Return (x, y) of the center of cell containing provided text 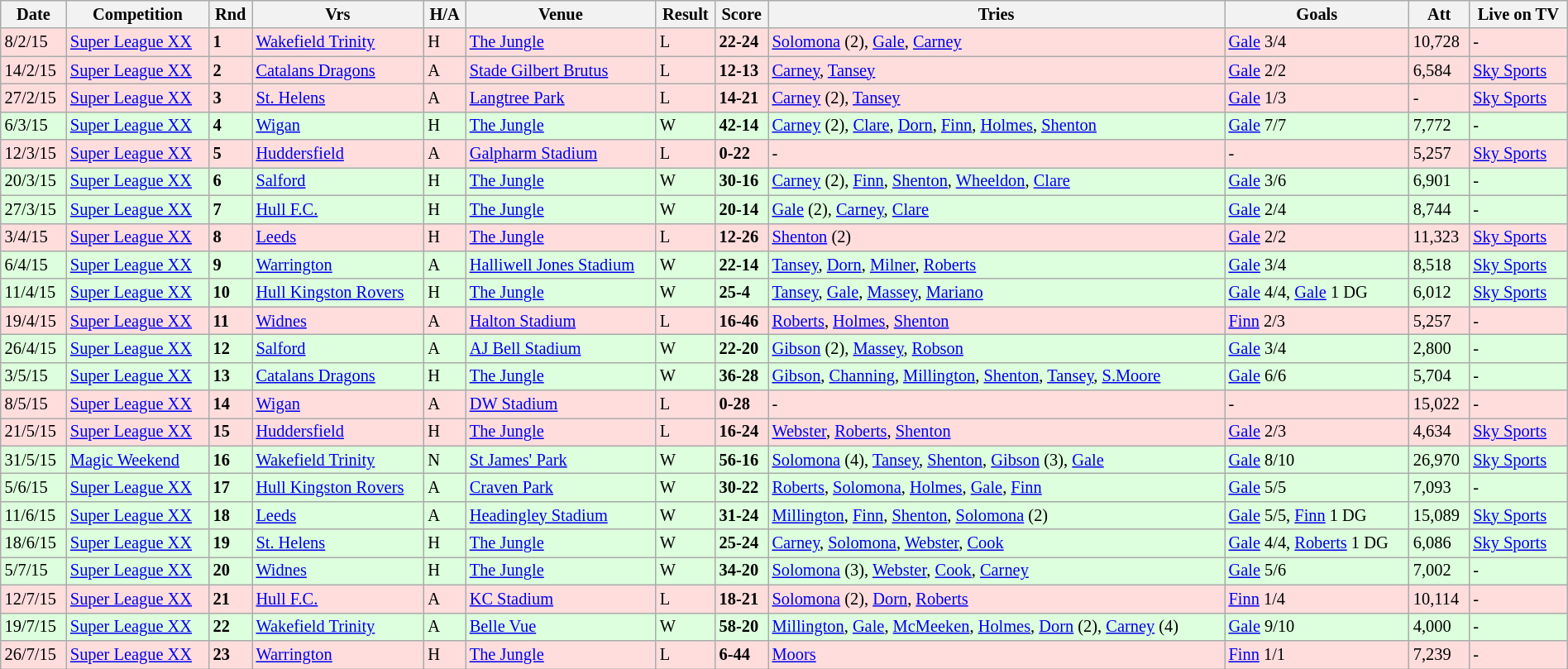
7,772 (1439, 126)
Competition (137, 14)
KC Stadium (561, 599)
Solomona (3), Webster, Cook, Carney (997, 571)
7,239 (1439, 654)
7,093 (1439, 487)
34-20 (742, 571)
5 (231, 154)
Halliwell Jones Stadium (561, 265)
5,704 (1439, 376)
Venue (561, 14)
5/6/15 (33, 487)
8,518 (1439, 265)
36-28 (742, 376)
10,728 (1439, 42)
31/5/15 (33, 460)
12/3/15 (33, 154)
Gibson, Channing, Millington, Shenton, Tansey, S.Moore (997, 376)
7,002 (1439, 571)
Carney (2), Clare, Dorn, Finn, Holmes, Shenton (997, 126)
Date (33, 14)
AJ Bell Stadium (561, 348)
Finn 1/1 (1317, 654)
2 (231, 70)
3/4/15 (33, 237)
5/7/15 (33, 571)
H/A (445, 14)
10 (231, 293)
Gale 5/5, Finn 1 DG (1317, 515)
Gale 2/3 (1317, 432)
Gibson (2), Massey, Robson (997, 348)
56-16 (742, 460)
Finn 2/3 (1317, 321)
21 (231, 599)
Result (686, 14)
4 (231, 126)
22-24 (742, 42)
3 (231, 98)
Carney, Tansey (997, 70)
Roberts, Holmes, Shenton (997, 321)
22 (231, 627)
Gale 6/6 (1317, 376)
26/4/15 (33, 348)
2,800 (1439, 348)
14/2/15 (33, 70)
Moors (997, 654)
30-16 (742, 181)
Belle Vue (561, 627)
Gale 7/7 (1317, 126)
6,012 (1439, 293)
11,323 (1439, 237)
20 (231, 571)
15 (231, 432)
Stade Gilbert Brutus (561, 70)
8/2/15 (33, 42)
Halton Stadium (561, 321)
6,584 (1439, 70)
26/7/15 (33, 654)
19/7/15 (33, 627)
18-21 (742, 599)
Webster, Roberts, Shenton (997, 432)
Tansey, Gale, Massey, Mariano (997, 293)
Millington, Gale, McMeeken, Holmes, Dorn (2), Carney (4) (997, 627)
31-24 (742, 515)
12/7/15 (33, 599)
12-26 (742, 237)
Gale 2/4 (1317, 209)
Solomona (2), Dorn, Roberts (997, 599)
1 (231, 42)
Tansey, Dorn, Milner, Roberts (997, 265)
Magic Weekend (137, 460)
Carney (2), Tansey (997, 98)
Live on TV (1518, 14)
7 (231, 209)
11/4/15 (33, 293)
26,970 (1439, 460)
18/6/15 (33, 543)
3/5/15 (33, 376)
Gale (2), Carney, Clare (997, 209)
42-14 (742, 126)
11 (231, 321)
6-44 (742, 654)
DW Stadium (561, 404)
Att (1439, 14)
0-28 (742, 404)
8 (231, 237)
16 (231, 460)
27/3/15 (33, 209)
Tries (997, 14)
8/5/15 (33, 404)
23 (231, 654)
Langtree Park (561, 98)
11/6/15 (33, 515)
Galpharm Stadium (561, 154)
25-24 (742, 543)
Millington, Finn, Shenton, Solomona (2) (997, 515)
20-14 (742, 209)
Gale 4/4, Gale 1 DG (1317, 293)
12-13 (742, 70)
22-14 (742, 265)
St James' Park (561, 460)
20/3/15 (33, 181)
Gale 5/6 (1317, 571)
25-4 (742, 293)
Gale 9/10 (1317, 627)
Headingley Stadium (561, 515)
14-21 (742, 98)
Carney (2), Finn, Shenton, Wheeldon, Clare (997, 181)
4,000 (1439, 627)
15,089 (1439, 515)
9 (231, 265)
13 (231, 376)
17 (231, 487)
4,634 (1439, 432)
Solomona (4), Tansey, Shenton, Gibson (3), Gale (997, 460)
19/4/15 (33, 321)
6,086 (1439, 543)
Goals (1317, 14)
6 (231, 181)
Finn 1/4 (1317, 599)
6,901 (1439, 181)
Solomona (2), Gale, Carney (997, 42)
16-24 (742, 432)
21/5/15 (33, 432)
15,022 (1439, 404)
Score (742, 14)
Roberts, Solomona, Holmes, Gale, Finn (997, 487)
6/3/15 (33, 126)
Gale 4/4, Roberts 1 DG (1317, 543)
18 (231, 515)
Carney, Solomona, Webster, Cook (997, 543)
Gale 5/5 (1317, 487)
16-46 (742, 321)
58-20 (742, 627)
30-22 (742, 487)
8,744 (1439, 209)
19 (231, 543)
Shenton (2) (997, 237)
Craven Park (561, 487)
22-20 (742, 348)
Gale 1/3 (1317, 98)
Vrs (338, 14)
Gale 3/6 (1317, 181)
12 (231, 348)
14 (231, 404)
Rnd (231, 14)
27/2/15 (33, 98)
10,114 (1439, 599)
N (445, 460)
6/4/15 (33, 265)
Gale 8/10 (1317, 460)
0-22 (742, 154)
